Pinpoint the cell where the given text exists, returning its (x, y) midpoint coordinate. 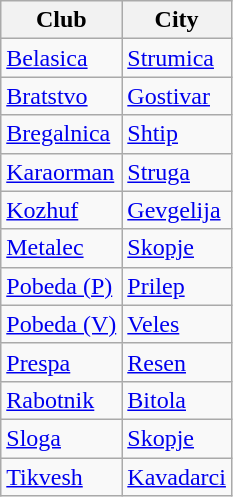
Struga (177, 172)
Resen (177, 362)
Bratstvo (62, 96)
Prespa (62, 362)
Metalec (62, 248)
Kavadarci (177, 477)
Club (62, 20)
Gevgelija (177, 210)
Pobeda (V) (62, 324)
Shtip (177, 134)
Pobeda (P) (62, 286)
Rabotnik (62, 400)
Strumica (177, 58)
Prilep (177, 286)
Sloga (62, 438)
Belasica (62, 58)
Bregalnica (62, 134)
Veles (177, 324)
Gostivar (177, 96)
Kozhuf (62, 210)
City (177, 20)
Tikvesh (62, 477)
Karaorman (62, 172)
Bitola (177, 400)
